Output the (X, Y) coordinate of the center of the cell containing the given text.  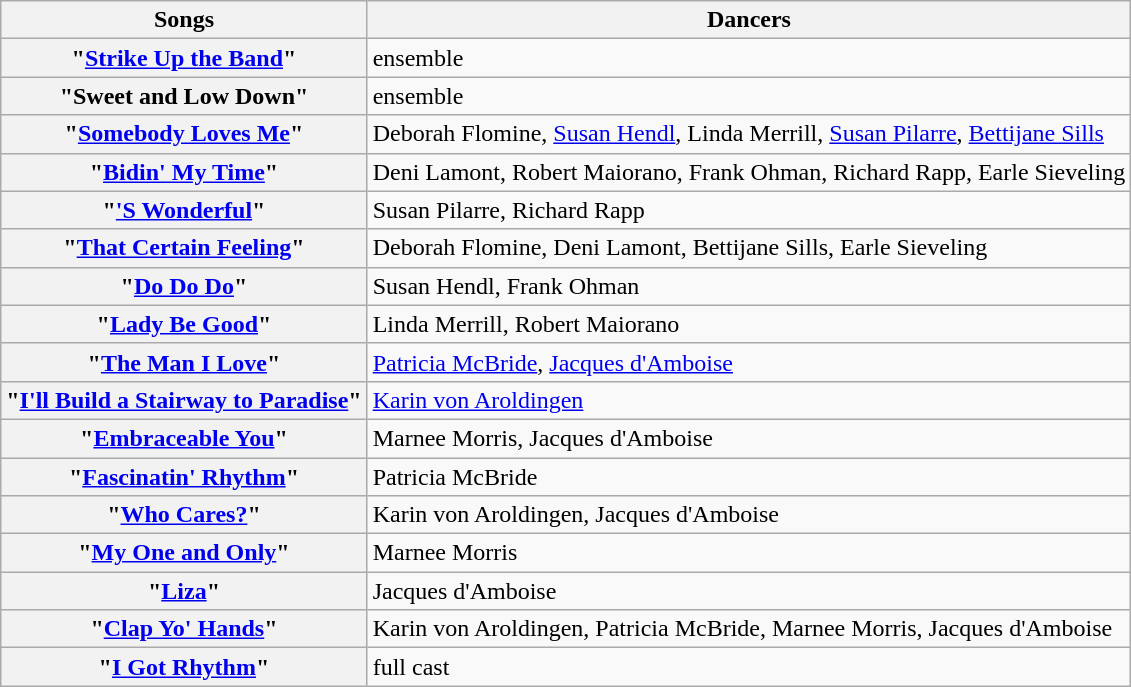
"The Man I Love" (184, 362)
Deni Lamont, Robert Maiorano, Frank Ohman, Richard Rapp, Earle Sieveling (749, 172)
Jacques d'Amboise (749, 591)
full cast (749, 667)
"That Certain Feeling" (184, 248)
"Somebody Loves Me" (184, 134)
Susan Pilarre, Richard Rapp (749, 210)
"Embraceable You" (184, 438)
"My One and Only" (184, 553)
Karin von Aroldingen, Jacques d'Amboise (749, 515)
Deborah Flomine, Deni Lamont, Bettijane Sills, Earle Sieveling (749, 248)
Karin von Aroldingen (749, 400)
"Fascinatin' Rhythm" (184, 477)
"Who Cares?" (184, 515)
Marnee Morris (749, 553)
Dancers (749, 20)
"Lady Be Good" (184, 324)
"Do Do Do" (184, 286)
"Clap Yo' Hands" (184, 629)
Deborah Flomine, Susan Hendl, Linda Merrill, Susan Pilarre, Bettijane Sills (749, 134)
Susan Hendl, Frank Ohman (749, 286)
Songs (184, 20)
Patricia McBride (749, 477)
Patricia McBride, Jacques d'Amboise (749, 362)
"I Got Rhythm" (184, 667)
Linda Merrill, Robert Maiorano (749, 324)
"'S Wonderful" (184, 210)
"Strike Up the Band" (184, 58)
"Liza" (184, 591)
Marnee Morris, Jacques d'Amboise (749, 438)
"Sweet and Low Down" (184, 96)
"Bidin' My Time" (184, 172)
"I'll Build a Stairway to Paradise" (184, 400)
Karin von Aroldingen, Patricia McBride, Marnee Morris, Jacques d'Amboise (749, 629)
